Return [X, Y] of the center of cell containing provided text 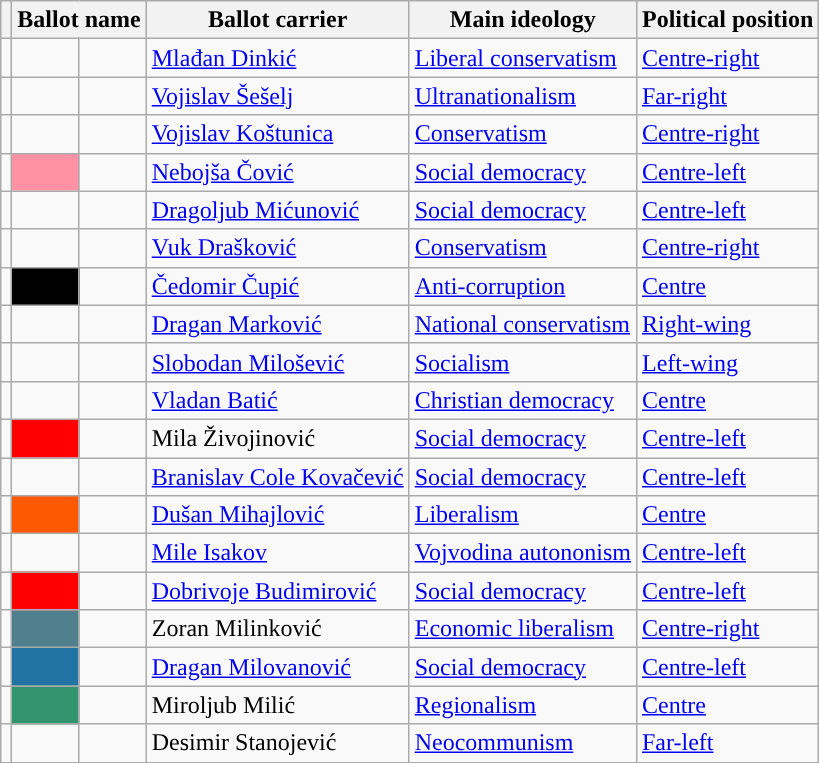
Liberal conservatism [522, 58]
Dobrivoje Budimirović [278, 591]
Desimir Stanojević [278, 743]
Vuk Drašković [278, 248]
Liberalism [522, 515]
Neocommunism [522, 743]
Vojvodina autononism [522, 553]
Vladan Batić [278, 400]
Dragan Marković [278, 324]
Left-wing [727, 362]
Economic liberalism [522, 629]
Far-left [727, 743]
Nebojša Čović [278, 172]
Ultranationalism [522, 96]
Dragan Milovanović [278, 667]
Anti-corruption [522, 286]
Zoran Milinković [278, 629]
Christian democracy [522, 400]
National conservatism [522, 324]
Dušan Mihajlović [278, 515]
Mlađan Dinkić [278, 58]
Branislav Cole Kovačević [278, 477]
Dragoljub Mićunović [278, 210]
Slobodan Milošević [278, 362]
Vojislav Šešelj [278, 96]
Main ideology [522, 20]
Ballot carrier [278, 20]
Mila Živojinović [278, 438]
Čedomir Čupić [278, 286]
Far-right [727, 96]
Right-wing [727, 324]
Regionalism [522, 705]
Political position [727, 20]
Miroljub Milić [278, 705]
Socialism [522, 362]
Mile Isakov [278, 553]
Vojislav Koštunica [278, 134]
Ballot name [79, 20]
